Identify which cell holds the provided text, then report its (x, y) central coordinate. 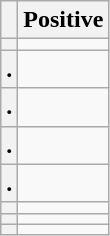
Positive (64, 20)
